Capture the cell that displays the provided text and extract its [x, y] central coordinate. 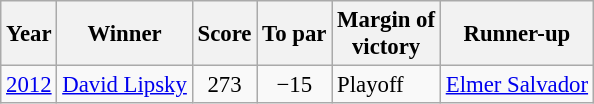
2012 [29, 85]
Margin ofvictory [386, 34]
David Lipsky [124, 85]
Score [224, 34]
Winner [124, 34]
To par [294, 34]
273 [224, 85]
Playoff [386, 85]
Runner-up [516, 34]
Elmer Salvador [516, 85]
Year [29, 34]
−15 [294, 85]
